Provide the (x, y) coordinate of the cell's center where the given text is located.  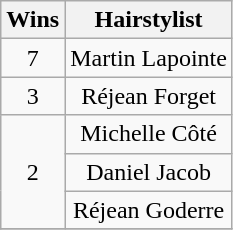
Réjean Forget (149, 96)
2 (33, 172)
7 (33, 58)
Réjean Goderre (149, 210)
Hairstylist (149, 20)
Michelle Côté (149, 134)
3 (33, 96)
Wins (33, 20)
Martin Lapointe (149, 58)
Daniel Jacob (149, 172)
